Identify which cell holds the provided text, then report its [x, y] central coordinate. 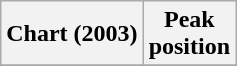
Chart (2003) [72, 34]
Peakposition [189, 34]
